Return [X, Y] of the center of cell containing provided text 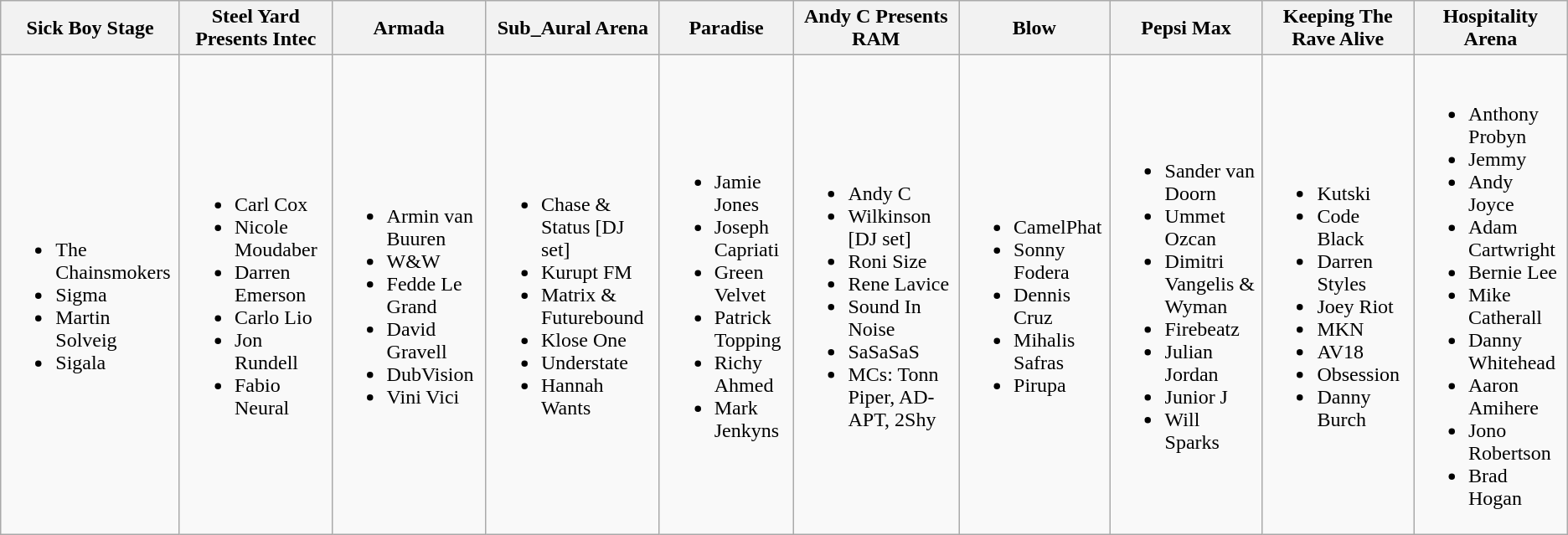
Anthony ProbynJemmyAndy JoyceAdam CartwrightBernie LeeMike CatherallDanny WhiteheadAaron AmihereJono RobertsonBrad Hogan [1491, 295]
Armin van BuurenW&WFedde Le GrandDavid GravellDubVisionVini Vici [409, 295]
Keeping The Rave Alive [1338, 28]
CamelPhatSonny FoderaDennis CruzMihalis SafrasPirupa [1035, 295]
The ChainsmokersSigmaMartin SolveigSigala [90, 295]
Andy CWilkinson [DJ set]Roni SizeRene LaviceSound In NoiseSaSaSaSMCs: Tonn Piper, AD-APT, 2Shy [876, 295]
Hospitality Arena [1491, 28]
KutskiCode BlackDarren StylesJoey RiotMKNAV18ObsessionDanny Burch [1338, 295]
Sander van DoornUmmet OzcanDimitri Vangelis & WymanFirebeatzJulian JordanJunior JWill Sparks [1186, 295]
Steel Yard Presents Intec [255, 28]
Paradise [726, 28]
Sub_Aural Arena [573, 28]
Blow [1035, 28]
Carl CoxNicole MoudaberDarren EmersonCarlo LioJon RundellFabio Neural [255, 295]
Sick Boy Stage [90, 28]
Armada [409, 28]
Andy C Presents RAM [876, 28]
Pepsi Max [1186, 28]
Chase & Status [DJ set]Kurupt FMMatrix & FutureboundKlose OneUnderstateHannah Wants [573, 295]
Jamie JonesJoseph CapriatiGreen VelvetPatrick ToppingRichy AhmedMark Jenkyns [726, 295]
